Return the [x, y] coordinate for the center point of the cell that contains the specified text.  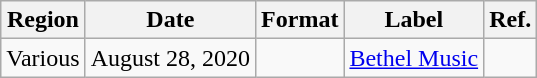
August 28, 2020 [170, 58]
Label [414, 20]
Various [43, 58]
Format [300, 20]
Ref. [510, 20]
Bethel Music [414, 58]
Date [170, 20]
Region [43, 20]
